Locate the cell with the specified text and output its [x, y] center coordinate. 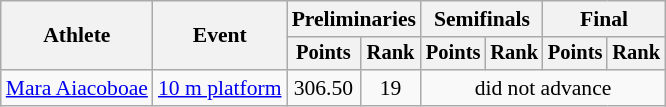
10 m platform [220, 88]
did not advance [543, 88]
Mara Aiacoboae [77, 88]
Preliminaries [354, 19]
306.50 [324, 88]
Final [604, 19]
Semifinals [482, 19]
19 [390, 88]
Athlete [77, 36]
Event [220, 36]
